Return the [X, Y] coordinate for the center point of the cell that contains the specified text.  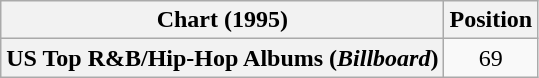
Position [491, 20]
Chart (1995) [222, 20]
US Top R&B/Hip-Hop Albums (Billboard) [222, 58]
69 [491, 58]
